Return the (X, Y) coordinate for the center point of the cell that contains the specified text.  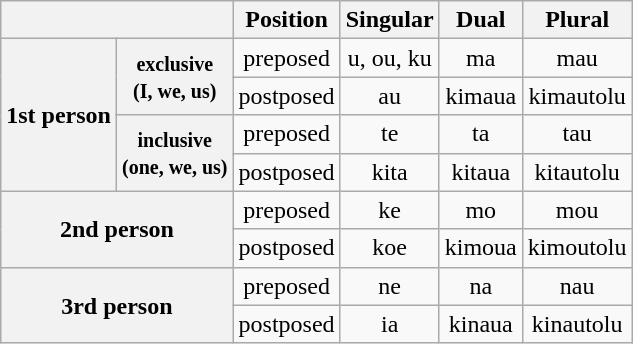
na (480, 286)
nau (577, 286)
inclusive(one, we, us) (174, 153)
1st person (59, 115)
ma (480, 58)
kimautolu (577, 96)
3rd person (117, 305)
2nd person (117, 229)
kimoua (480, 248)
exclusive (I, we, us) (174, 77)
kitaua (480, 172)
u, ou, ku (390, 58)
ne (390, 286)
kinautolu (577, 324)
kinaua (480, 324)
ta (480, 134)
mou (577, 210)
te (390, 134)
kitautolu (577, 172)
tau (577, 134)
ke (390, 210)
kita (390, 172)
mo (480, 210)
Dual (480, 20)
Plural (577, 20)
kimaua (480, 96)
mau (577, 58)
koe (390, 248)
Position (286, 20)
au (390, 96)
kimoutolu (577, 248)
ia (390, 324)
Singular (390, 20)
